Return the [x, y] coordinate for the center point of the cell that contains the specified text.  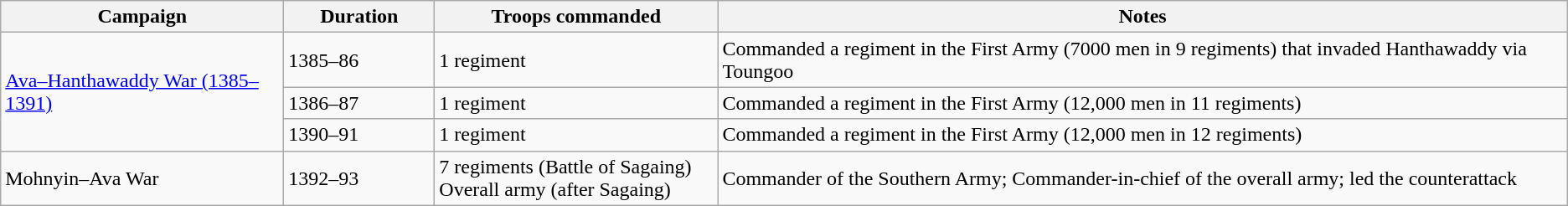
Troops commanded [576, 17]
1392–93 [359, 178]
Notes [1142, 17]
Duration [359, 17]
Ava–Hanthawaddy War (1385–1391) [142, 92]
Commanded a regiment in the First Army (7000 men in 9 regiments) that invaded Hanthawaddy via Toungoo [1142, 60]
1385–86 [359, 60]
7 regiments (Battle of Sagaing) Overall army (after Sagaing) [576, 178]
Mohnyin–Ava War [142, 178]
Commander of the Southern Army; Commander-in-chief of the overall army; led the counterattack [1142, 178]
1386–87 [359, 103]
Commanded a regiment in the First Army (12,000 men in 12 regiments) [1142, 135]
Campaign [142, 17]
Commanded a regiment in the First Army (12,000 men in 11 regiments) [1142, 103]
1390–91 [359, 135]
